For the text-containing cell, return its midpoint in [x, y] coordinate format. 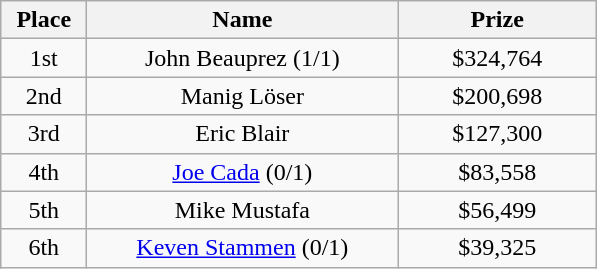
Manig Löser [242, 96]
$39,325 [498, 248]
4th [44, 172]
$83,558 [498, 172]
$324,764 [498, 58]
5th [44, 210]
John Beauprez (1/1) [242, 58]
Eric Blair [242, 134]
Place [44, 20]
Joe Cada (0/1) [242, 172]
3rd [44, 134]
6th [44, 248]
$56,499 [498, 210]
1st [44, 58]
$200,698 [498, 96]
Name [242, 20]
2nd [44, 96]
$127,300 [498, 134]
Mike Mustafa [242, 210]
Keven Stammen (0/1) [242, 248]
Prize [498, 20]
